Detect which cell encompasses the target text, then output its (x, y) center coordinate. 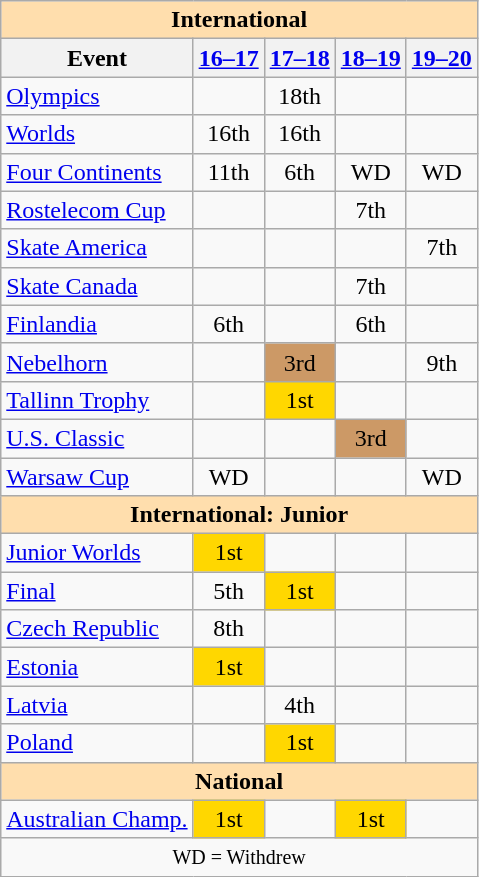
19–20 (442, 58)
International: Junior (240, 515)
18–19 (370, 58)
Tallinn Trophy (97, 400)
U.S. Classic (97, 438)
18th (300, 96)
5th (228, 591)
Czech Republic (97, 629)
17–18 (300, 58)
Worlds (97, 134)
Skate America (97, 248)
Warsaw Cup (97, 477)
Four Continents (97, 172)
National (240, 781)
International (240, 20)
Nebelhorn (97, 362)
Poland (97, 743)
Estonia (97, 667)
11th (228, 172)
Final (97, 591)
9th (442, 362)
8th (228, 629)
Junior Worlds (97, 553)
Skate Canada (97, 286)
WD = Withdrew (240, 857)
Event (97, 58)
Olympics (97, 96)
Australian Champ. (97, 819)
16–17 (228, 58)
Rostelecom Cup (97, 210)
Latvia (97, 705)
4th (300, 705)
Finlandia (97, 324)
